Output the (X, Y) coordinate of the center of the cell containing the given text.  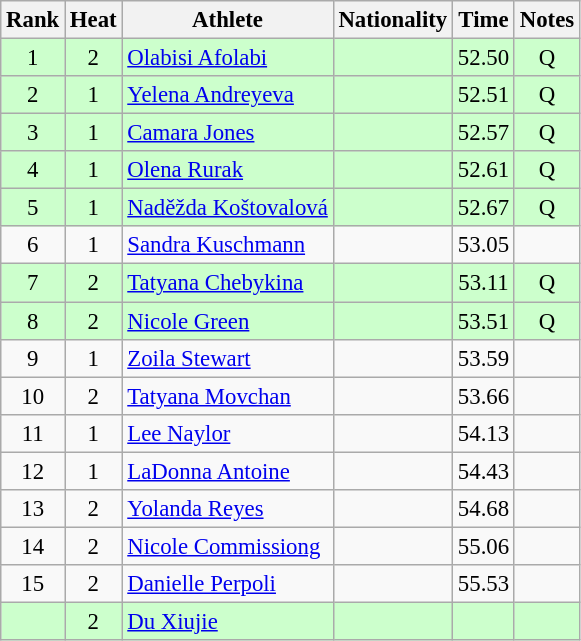
Nationality (392, 20)
52.57 (484, 133)
52.61 (484, 170)
10 (33, 396)
9 (33, 358)
Zoila Stewart (228, 358)
Danielle Perpoli (228, 584)
52.51 (484, 95)
52.67 (484, 208)
Time (484, 20)
Tatyana Chebykina (228, 283)
11 (33, 433)
52.50 (484, 58)
3 (33, 133)
Du Xiujie (228, 621)
54.13 (484, 433)
5 (33, 208)
15 (33, 584)
7 (33, 283)
Nicole Commissiong (228, 546)
Notes (546, 20)
Yolanda Reyes (228, 509)
Athlete (228, 20)
55.53 (484, 584)
Naděžda Koštovalová (228, 208)
53.66 (484, 396)
Olabisi Afolabi (228, 58)
53.11 (484, 283)
53.51 (484, 321)
54.43 (484, 471)
LaDonna Antoine (228, 471)
14 (33, 546)
4 (33, 170)
Yelena Andreyeva (228, 95)
Camara Jones (228, 133)
Lee Naylor (228, 433)
55.06 (484, 546)
8 (33, 321)
53.59 (484, 358)
Heat (94, 20)
Olena Rurak (228, 170)
12 (33, 471)
Tatyana Movchan (228, 396)
Nicole Green (228, 321)
53.05 (484, 245)
13 (33, 509)
Sandra Kuschmann (228, 245)
54.68 (484, 509)
6 (33, 245)
Rank (33, 20)
